Return the (x, y) coordinate for the center point of the cell that contains the specified text.  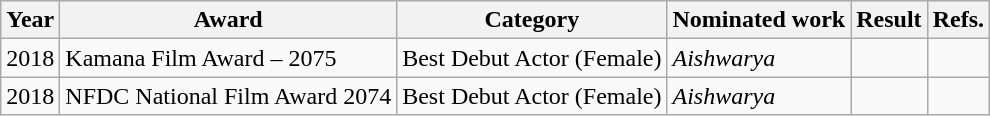
Nominated work (759, 20)
Award (228, 20)
Category (532, 20)
NFDC National Film Award 2074 (228, 96)
Year (30, 20)
Result (889, 20)
Kamana Film Award – 2075 (228, 58)
Refs. (958, 20)
